Identify which cell holds the provided text, then report its (X, Y) central coordinate. 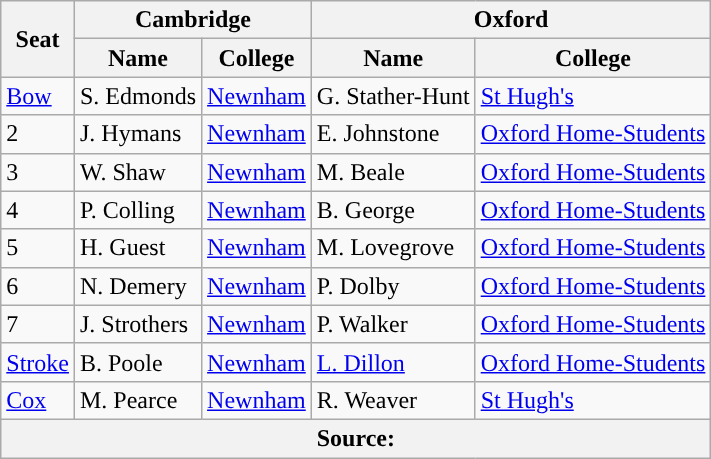
B. George (393, 210)
7 (38, 324)
E. Johnstone (393, 134)
Source: (356, 438)
B. Poole (138, 362)
S. Edmonds (138, 96)
P. Walker (393, 324)
M. Lovegrove (393, 248)
J. Hymans (138, 134)
W. Shaw (138, 172)
G. Stather-Hunt (393, 96)
5 (38, 248)
P. Colling (138, 210)
P. Dolby (393, 286)
Stroke (38, 362)
3 (38, 172)
M. Pearce (138, 400)
Oxford (511, 20)
Seat (38, 39)
H. Guest (138, 248)
Cambridge (192, 20)
M. Beale (393, 172)
J. Strothers (138, 324)
Bow (38, 96)
6 (38, 286)
L. Dillon (393, 362)
N. Demery (138, 286)
R. Weaver (393, 400)
4 (38, 210)
2 (38, 134)
Cox (38, 400)
